Find where the given text appears and provide that cell's center as [X, Y] coordinate. 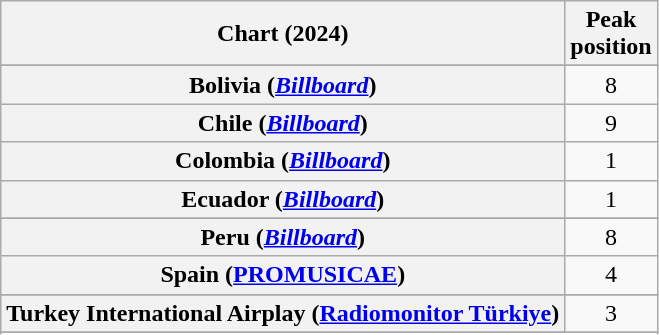
4 [611, 275]
3 [611, 313]
Turkey International Airplay (Radiomonitor Türkiye) [283, 313]
Ecuador (Billboard) [283, 199]
Chile (Billboard) [283, 123]
Peakposition [611, 34]
Bolivia (Billboard) [283, 85]
Colombia (Billboard) [283, 161]
Chart (2024) [283, 34]
Spain (PROMUSICAE) [283, 275]
Peru (Billboard) [283, 237]
9 [611, 123]
